Capture the cell that displays the provided text and extract its [X, Y] central coordinate. 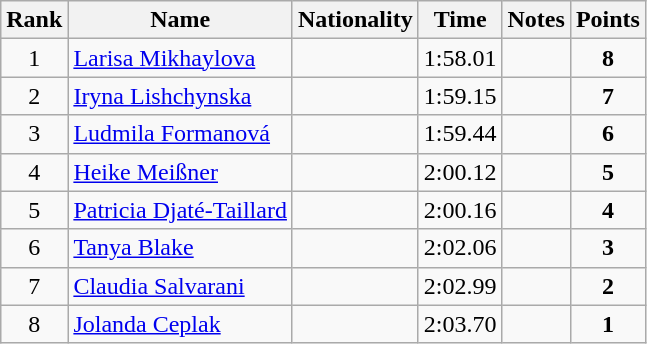
Tanya Blake [180, 248]
Name [180, 20]
Iryna Lishchynska [180, 96]
Points [608, 20]
2:00.16 [460, 210]
Time [460, 20]
2:02.99 [460, 286]
2:00.12 [460, 172]
2:02.06 [460, 248]
Ludmila Formanová [180, 134]
Larisa Mikhaylova [180, 58]
2:03.70 [460, 324]
Nationality [355, 20]
1:59.15 [460, 96]
Patricia Djaté-Taillard [180, 210]
Heike Meißner [180, 172]
Rank [34, 20]
Notes [536, 20]
1:58.01 [460, 58]
Jolanda Ceplak [180, 324]
Claudia Salvarani [180, 286]
1:59.44 [460, 134]
